Capture the cell that displays the provided text and extract its [X, Y] central coordinate. 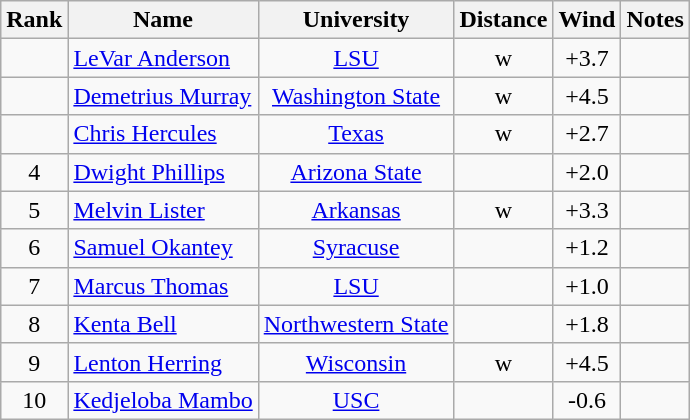
LeVar Anderson [163, 58]
Marcus Thomas [163, 286]
Demetrius Murray [163, 96]
+3.7 [587, 58]
Arkansas [356, 210]
Samuel Okantey [163, 248]
Northwestern State [356, 324]
8 [34, 324]
Arizona State [356, 172]
-0.6 [587, 400]
9 [34, 362]
+1.0 [587, 286]
+1.2 [587, 248]
Distance [504, 20]
+1.8 [587, 324]
Lenton Herring [163, 362]
+2.0 [587, 172]
6 [34, 248]
Washington State [356, 96]
+3.3 [587, 210]
+2.7 [587, 134]
Texas [356, 134]
4 [34, 172]
Dwight Phillips [163, 172]
Kenta Bell [163, 324]
Wisconsin [356, 362]
University [356, 20]
10 [34, 400]
Notes [655, 20]
Wind [587, 20]
5 [34, 210]
7 [34, 286]
Chris Hercules [163, 134]
USC [356, 400]
Name [163, 20]
Melvin Lister [163, 210]
Kedjeloba Mambo [163, 400]
Syracuse [356, 248]
Rank [34, 20]
